Determine the [x, y] coordinate at the center of the cell enclosing the given text.  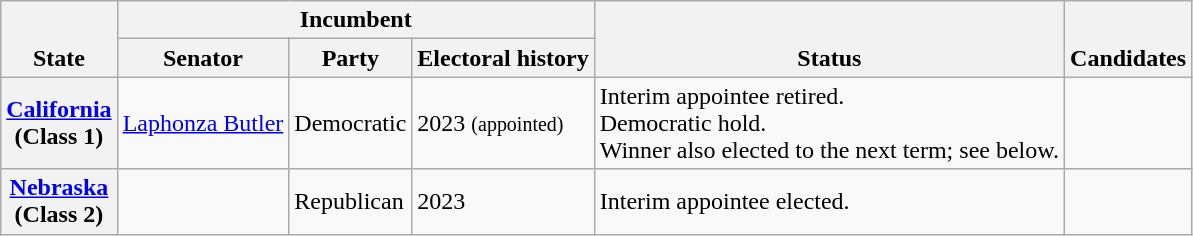
Democratic [350, 123]
Status [829, 39]
Interim appointee elected. [829, 202]
Electoral history [503, 58]
2023 [503, 202]
Laphonza Butler [203, 123]
State [59, 39]
Interim appointee retired.Democratic hold.Winner also elected to the next term; see below. [829, 123]
Incumbent [356, 20]
2023 (appointed) [503, 123]
Republican [350, 202]
California(Class 1) [59, 123]
Party [350, 58]
Candidates [1128, 39]
Nebraska(Class 2) [59, 202]
Senator [203, 58]
